Detect which cell encompasses the target text, then output its [X, Y] center coordinate. 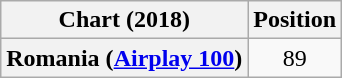
Position [295, 20]
Chart (2018) [124, 20]
Romania (Airplay 100) [124, 58]
89 [295, 58]
